From the cell containing the given text, extract its center point as [X, Y] coordinate. 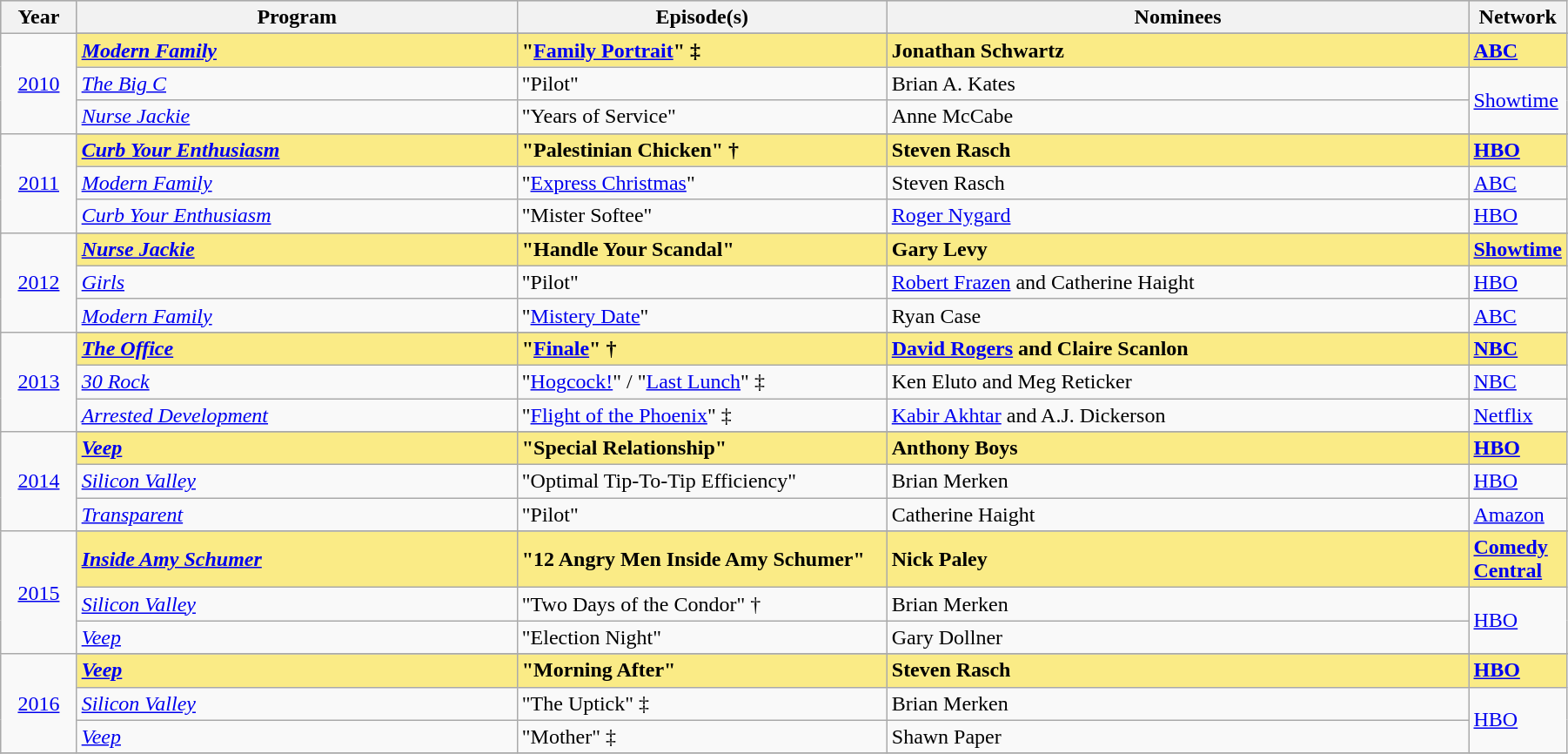
"Mister Softee" [701, 216]
Episode(s) [701, 17]
Catherine Haight [1178, 515]
Network [1518, 17]
"Hogcock!" / "Last Lunch" ‡ [701, 381]
Roger Nygard [1178, 216]
Nick Paley [1178, 559]
"12 Angry Men Inside Amy Schumer" [701, 559]
30 Rock [297, 381]
Inside Amy Schumer [297, 559]
Jonathan Schwartz [1178, 50]
Kabir Akhtar and A.J. Dickerson [1178, 415]
Ryan Case [1178, 315]
"Palestinian Chicken" † [701, 150]
2013 [38, 381]
Gary Dollner [1178, 637]
2015 [38, 592]
Ken Eluto and Meg Reticker [1178, 381]
"Election Night" [701, 637]
"Express Christmas" [701, 183]
Year [38, 17]
"Special Relationship" [701, 448]
2010 [38, 84]
David Rogers and Claire Scanlon [1178, 348]
Gary Levy [1178, 249]
2012 [38, 282]
Arrested Development [297, 415]
"Mother" ‡ [701, 737]
Robert Frazen and Catherine Haight [1178, 282]
Anthony Boys [1178, 448]
Transparent [297, 515]
Amazon [1518, 515]
"Two Days of the Condor" † [701, 604]
Shawn Paper [1178, 737]
"Optimal Tip-To-Tip Efficiency" [701, 481]
2014 [38, 481]
Program [297, 17]
"Handle Your Scandal" [701, 249]
"The Uptick" ‡ [701, 704]
Anne McCabe [1178, 117]
Comedy Central [1518, 559]
Brian A. Kates [1178, 84]
The Office [297, 348]
2011 [38, 183]
"Morning After" [701, 670]
Netflix [1518, 415]
"Finale" † [701, 348]
"Flight of the Phoenix" ‡ [701, 415]
Nominees [1178, 17]
"Years of Service" [701, 117]
2016 [38, 704]
"Mistery Date" [701, 315]
"Family Portrait" ‡ [701, 50]
Girls [297, 282]
The Big C [297, 84]
